Output the (x, y) coordinate of the center of the cell containing the given text.  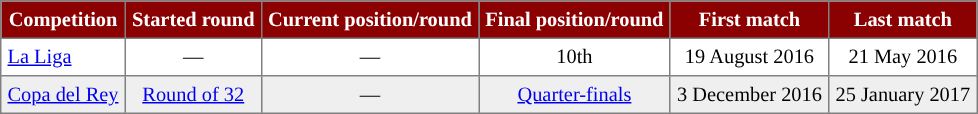
Current position/round (370, 20)
First match (749, 20)
La Liga (63, 57)
Copa del Rey (63, 95)
10th (575, 57)
Started round (193, 20)
25 January 2017 (903, 95)
Final position/round (575, 20)
3 December 2016 (749, 95)
Competition (63, 20)
Round of 32 (193, 95)
21 May 2016 (903, 57)
19 August 2016 (749, 57)
Last match (903, 20)
Quarter-finals (575, 95)
